Output the [X, Y] coordinate of the center of the cell containing the given text.  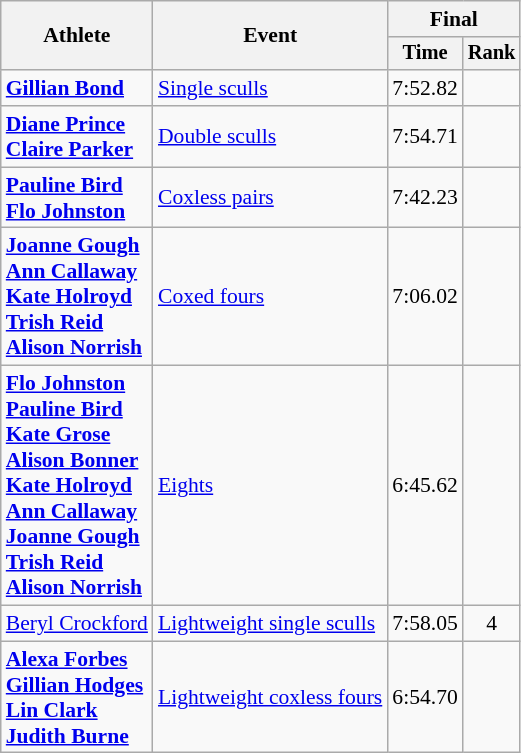
Event [270, 36]
Single sculls [270, 88]
Coxed fours [270, 297]
Beryl Crockford [77, 624]
4 [492, 624]
Lightweight single sculls [270, 624]
Eights [270, 486]
7:54.71 [424, 136]
Time [424, 54]
6:54.70 [424, 697]
Diane PrinceClaire Parker [77, 136]
7:06.02 [424, 297]
7:52.82 [424, 88]
Pauline BirdFlo Johnston [77, 198]
Double sculls [270, 136]
Flo JohnstonPauline BirdKate GroseAlison BonnerKate HolroydAnn CallawayJoanne GoughTrish ReidAlison Norrish [77, 486]
Alexa ForbesGillian HodgesLin ClarkJudith Burne [77, 697]
Gillian Bond [77, 88]
7:58.05 [424, 624]
7:42.23 [424, 198]
Rank [492, 54]
Final [454, 19]
Athlete [77, 36]
Coxless pairs [270, 198]
Joanne GoughAnn CallawayKate HolroydTrish ReidAlison Norrish [77, 297]
Lightweight coxless fours [270, 697]
6:45.62 [424, 486]
